Output the [X, Y] coordinate of the center of the cell containing the given text.  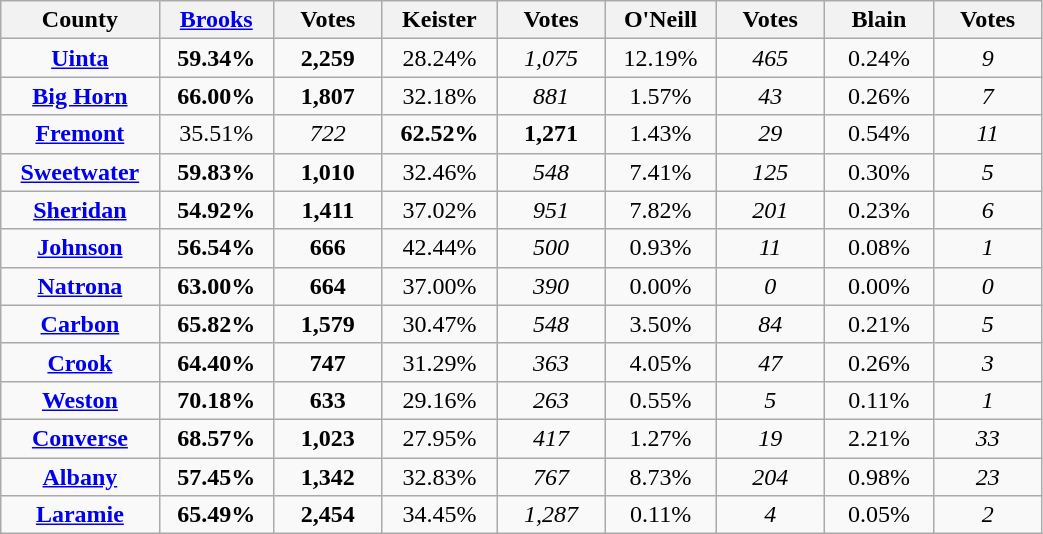
1.27% [660, 438]
Natrona [80, 286]
3.50% [660, 324]
Crook [80, 362]
37.02% [439, 210]
12.19% [660, 58]
31.29% [439, 362]
57.45% [216, 477]
1,807 [328, 96]
664 [328, 286]
7.82% [660, 210]
32.46% [439, 172]
65.82% [216, 324]
32.83% [439, 477]
9 [988, 58]
65.49% [216, 515]
1.43% [660, 134]
4 [770, 515]
54.92% [216, 210]
0.98% [880, 477]
0.23% [880, 210]
363 [552, 362]
63.00% [216, 286]
1,271 [552, 134]
43 [770, 96]
1,023 [328, 438]
Big Horn [80, 96]
1,579 [328, 324]
2.21% [880, 438]
881 [552, 96]
23 [988, 477]
Blain [880, 20]
56.54% [216, 248]
465 [770, 58]
767 [552, 477]
47 [770, 362]
Converse [80, 438]
59.34% [216, 58]
66.00% [216, 96]
2,259 [328, 58]
70.18% [216, 400]
0.21% [880, 324]
Carbon [80, 324]
2 [988, 515]
417 [552, 438]
37.00% [439, 286]
Keister [439, 20]
Uinta [80, 58]
2,454 [328, 515]
0.55% [660, 400]
0.30% [880, 172]
0.93% [660, 248]
19 [770, 438]
84 [770, 324]
7 [988, 96]
Sweetwater [80, 172]
0.08% [880, 248]
201 [770, 210]
64.40% [216, 362]
Fremont [80, 134]
722 [328, 134]
27.95% [439, 438]
28.24% [439, 58]
30.47% [439, 324]
666 [328, 248]
29 [770, 134]
1,075 [552, 58]
68.57% [216, 438]
O'Neill [660, 20]
62.52% [439, 134]
Brooks [216, 20]
1,342 [328, 477]
390 [552, 286]
263 [552, 400]
34.45% [439, 515]
33 [988, 438]
Laramie [80, 515]
0.54% [880, 134]
951 [552, 210]
Johnson [80, 248]
0.24% [880, 58]
1.57% [660, 96]
Sheridan [80, 210]
125 [770, 172]
500 [552, 248]
County [80, 20]
633 [328, 400]
3 [988, 362]
1,411 [328, 210]
204 [770, 477]
1,010 [328, 172]
Weston [80, 400]
Albany [80, 477]
59.83% [216, 172]
6 [988, 210]
7.41% [660, 172]
4.05% [660, 362]
32.18% [439, 96]
42.44% [439, 248]
35.51% [216, 134]
0.05% [880, 515]
1,287 [552, 515]
747 [328, 362]
29.16% [439, 400]
8.73% [660, 477]
